Detect which cell encompasses the target text, then output its (x, y) center coordinate. 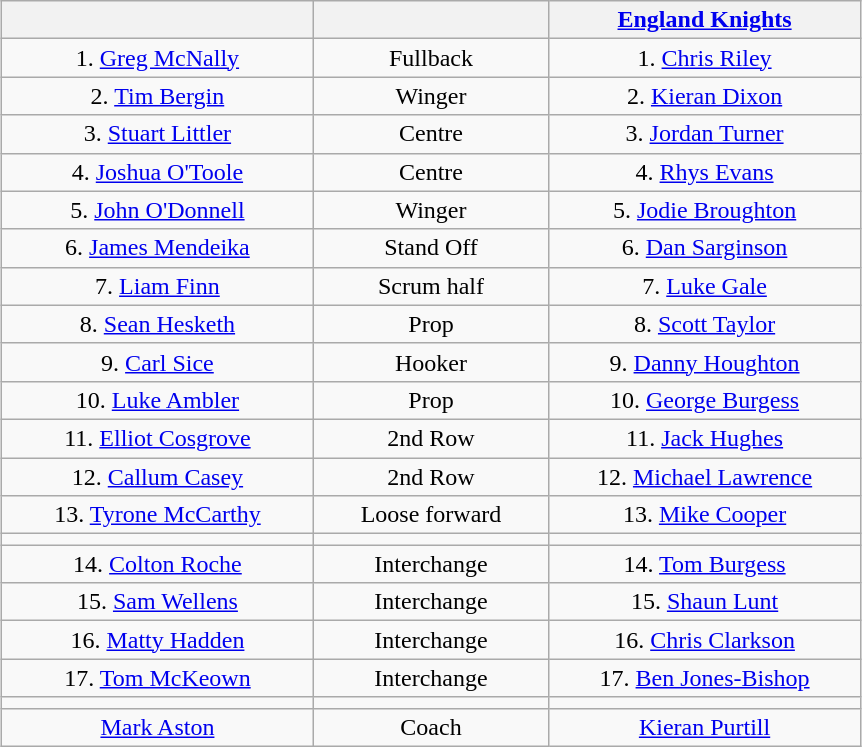
2. Tim Bergin (158, 96)
15. Shaun Lunt (704, 602)
Coach (431, 727)
15. Sam Wellens (158, 602)
17. Tom McKeown (158, 678)
3. Stuart Littler (158, 134)
13. Tyrone McCarthy (158, 515)
6. James Mendeika (158, 248)
England Knights (704, 20)
10. George Burgess (704, 400)
10. Luke Ambler (158, 400)
Kieran Purtill (704, 727)
Mark Aston (158, 727)
4. Rhys Evans (704, 172)
3. Jordan Turner (704, 134)
16. Matty Hadden (158, 640)
8. Sean Hesketh (158, 324)
11. Elliot Cosgrove (158, 438)
Fullback (431, 58)
6. Dan Sarginson (704, 248)
9. Danny Houghton (704, 362)
7. Liam Finn (158, 286)
12. Michael Lawrence (704, 477)
8. Scott Taylor (704, 324)
Hooker (431, 362)
14. Colton Roche (158, 564)
5. Jodie Broughton (704, 210)
16. Chris Clarkson (704, 640)
Scrum half (431, 286)
7. Luke Gale (704, 286)
2. Kieran Dixon (704, 96)
5. John O'Donnell (158, 210)
14. Tom Burgess (704, 564)
4. Joshua O'Toole (158, 172)
13. Mike Cooper (704, 515)
1. Greg McNally (158, 58)
17. Ben Jones-Bishop (704, 678)
Loose forward (431, 515)
12. Callum Casey (158, 477)
9. Carl Sice (158, 362)
1. Chris Riley (704, 58)
Stand Off (431, 248)
11. Jack Hughes (704, 438)
